From the cell containing the given text, extract its center point as [X, Y] coordinate. 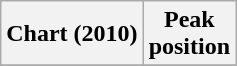
Chart (2010) [72, 34]
Peakposition [189, 34]
